Find where the given text appears and provide that cell's center as [x, y] coordinate. 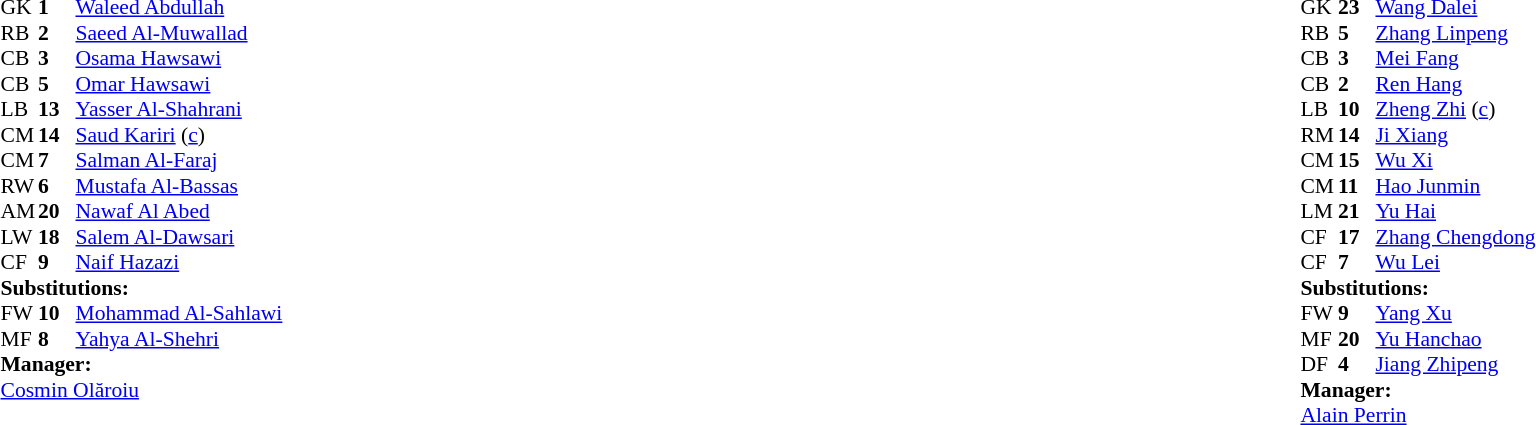
Mohammad Al-Sahlawi [180, 313]
13 [57, 109]
21 [1357, 211]
Ren Hang [1455, 84]
Yu Hanchao [1455, 339]
Nawaf Al Abed [180, 211]
Zheng Zhi (c) [1455, 109]
Salem Al-Dawsari [180, 237]
RW [19, 186]
Omar Hawsawi [180, 84]
15 [1357, 161]
Cosmin Olăroiu [141, 390]
Naif Hazazi [180, 263]
Wu Lei [1455, 263]
6 [57, 186]
18 [57, 237]
8 [57, 339]
17 [1357, 237]
AM [19, 211]
Yasser Al-Shahrani [180, 109]
Saud Kariri (c) [180, 135]
Yang Xu [1455, 313]
Ji Xiang [1455, 135]
Yu Hai [1455, 211]
11 [1357, 186]
Mei Fang [1455, 59]
Yahya Al-Shehri [180, 339]
Wu Xi [1455, 161]
Salman Al-Faraj [180, 161]
Hao Junmin [1455, 186]
Zhang Chengdong [1455, 237]
Saeed Al-Muwallad [180, 33]
DF [1319, 365]
4 [1357, 365]
Jiang Zhipeng [1455, 365]
RM [1319, 135]
Osama Hawsawi [180, 59]
Mustafa Al-Bassas [180, 186]
Zhang Linpeng [1455, 33]
LM [1319, 211]
LW [19, 237]
